Return (x, y) of the center of cell containing provided text 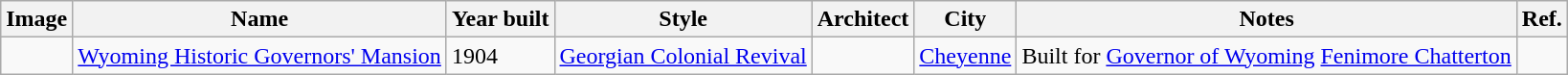
Cheyenne (965, 56)
Notes (1266, 19)
1904 (500, 56)
Name (260, 19)
Wyoming Historic Governors' Mansion (260, 56)
Image (36, 19)
Georgian Colonial Revival (683, 56)
Architect (863, 19)
Ref. (1541, 19)
City (965, 19)
Built for Governor of Wyoming Fenimore Chatterton (1266, 56)
Year built (500, 19)
Style (683, 19)
